Pinpoint the cell where the given text exists, returning its (X, Y) midpoint coordinate. 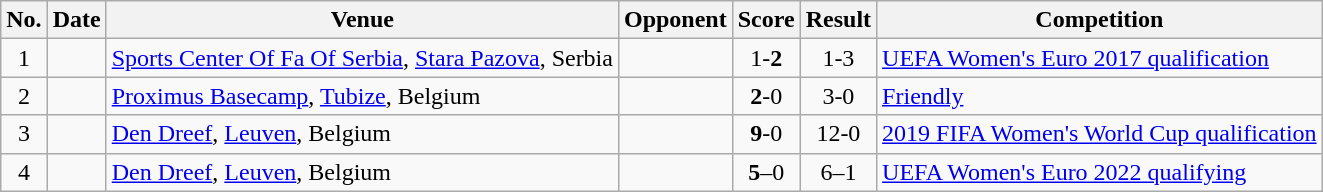
2 (24, 96)
Sports Center Of Fa Of Serbia, Stara Pazova, Serbia (362, 58)
4 (24, 172)
Friendly (1100, 96)
1-3 (838, 58)
2019 FIFA Women's World Cup qualification (1100, 134)
12-0 (838, 134)
5–0 (766, 172)
3 (24, 134)
No. (24, 20)
Competition (1100, 20)
Opponent (675, 20)
Venue (362, 20)
Result (838, 20)
Date (76, 20)
6–1 (838, 172)
1 (24, 58)
1-2 (766, 58)
Score (766, 20)
Proximus Basecamp, Tubize, Belgium (362, 96)
UEFA Women's Euro 2022 qualifying (1100, 172)
3-0 (838, 96)
2-0 (766, 96)
UEFA Women's Euro 2017 qualification (1100, 58)
9-0 (766, 134)
